Determine the [X, Y] coordinate at the center of the cell enclosing the given text.  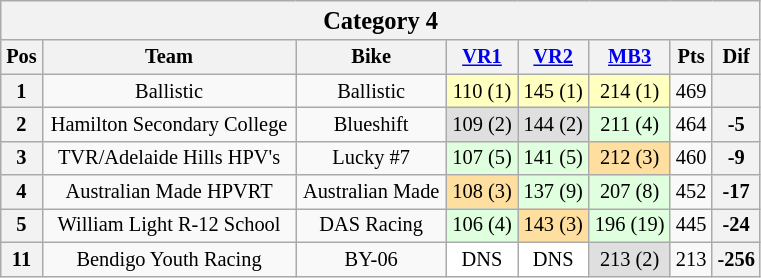
109 (2) [482, 124]
VR1 [482, 57]
452 [690, 192]
VR2 [554, 57]
4 [22, 192]
Australian Made [371, 192]
2 [22, 124]
196 (19) [630, 225]
-5 [736, 124]
-256 [736, 259]
Dif [736, 57]
211 (4) [630, 124]
Hamilton Secondary College [169, 124]
207 (8) [630, 192]
Pos [22, 57]
460 [690, 158]
213 (2) [630, 259]
Lucky #7 [371, 158]
143 (3) [554, 225]
106 (4) [482, 225]
TVR/Adelaide Hills HPV's [169, 158]
469 [690, 91]
110 (1) [482, 91]
445 [690, 225]
Team [169, 57]
Bike [371, 57]
Pts [690, 57]
145 (1) [554, 91]
1 [22, 91]
213 [690, 259]
BY-06 [371, 259]
MB3 [630, 57]
Australian Made HPVRT [169, 192]
Category 4 [381, 20]
3 [22, 158]
5 [22, 225]
DAS Racing [371, 225]
-9 [736, 158]
464 [690, 124]
137 (9) [554, 192]
11 [22, 259]
141 (5) [554, 158]
William Light R-12 School [169, 225]
144 (2) [554, 124]
-17 [736, 192]
212 (3) [630, 158]
Bendigo Youth Racing [169, 259]
214 (1) [630, 91]
108 (3) [482, 192]
Blueshift [371, 124]
-24 [736, 225]
107 (5) [482, 158]
